From the cell containing the given text, extract its center point as [X, Y] coordinate. 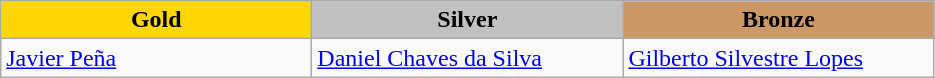
Daniel Chaves da Silva [468, 58]
Javier Peña [156, 58]
Gilberto Silvestre Lopes [778, 58]
Bronze [778, 20]
Silver [468, 20]
Gold [156, 20]
